Return the (x, y) coordinate for the center point of the cell that contains the specified text.  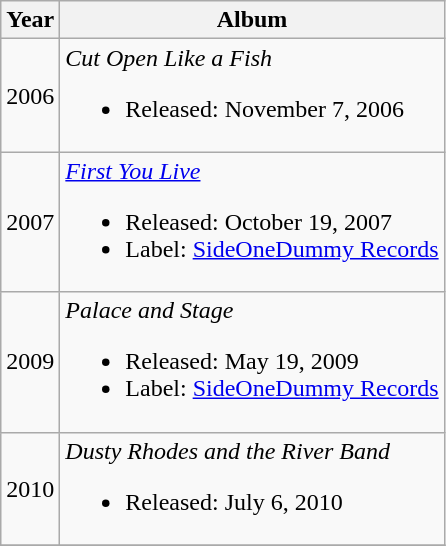
First You LiveReleased: October 19, 2007Label: SideOneDummy Records (252, 222)
Year (30, 20)
Cut Open Like a FishReleased: November 7, 2006 (252, 96)
Album (252, 20)
Dusty Rhodes and the River BandReleased: July 6, 2010 (252, 488)
2009 (30, 362)
Palace and StageReleased: May 19, 2009Label: SideOneDummy Records (252, 362)
2007 (30, 222)
2010 (30, 488)
2006 (30, 96)
